Locate the cell with the specified text and output its [X, Y] center coordinate. 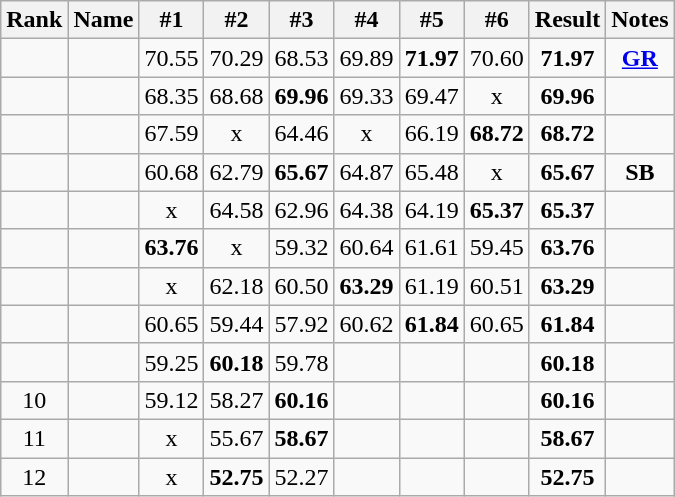
68.68 [236, 96]
62.18 [236, 286]
#4 [366, 20]
69.33 [366, 96]
64.19 [432, 210]
62.79 [236, 172]
Name [104, 20]
64.38 [366, 210]
55.67 [236, 438]
#3 [302, 20]
68.35 [172, 96]
60.50 [302, 286]
70.29 [236, 58]
67.59 [172, 134]
70.60 [496, 58]
64.58 [236, 210]
59.78 [302, 362]
12 [34, 477]
70.55 [172, 58]
59.45 [496, 248]
61.61 [432, 248]
62.96 [302, 210]
60.51 [496, 286]
58.27 [236, 400]
68.53 [302, 58]
Result [567, 20]
57.92 [302, 324]
60.64 [366, 248]
60.68 [172, 172]
64.46 [302, 134]
#2 [236, 20]
#6 [496, 20]
60.62 [366, 324]
SB [640, 172]
GR [640, 58]
#5 [432, 20]
59.25 [172, 362]
65.48 [432, 172]
59.32 [302, 248]
Rank [34, 20]
66.19 [432, 134]
Notes [640, 20]
64.87 [366, 172]
59.44 [236, 324]
#1 [172, 20]
69.89 [366, 58]
10 [34, 400]
69.47 [432, 96]
52.27 [302, 477]
59.12 [172, 400]
11 [34, 438]
61.19 [432, 286]
